Extract the [X, Y] coordinate from the center of the cell holding the provided text.  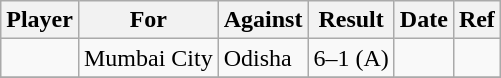
Ref [476, 20]
For [148, 20]
Odisha [263, 58]
6–1 (A) [351, 58]
Result [351, 20]
Mumbai City [148, 58]
Date [424, 20]
Player [40, 20]
Against [263, 20]
